Pinpoint the cell where the given text exists, returning its [x, y] midpoint coordinate. 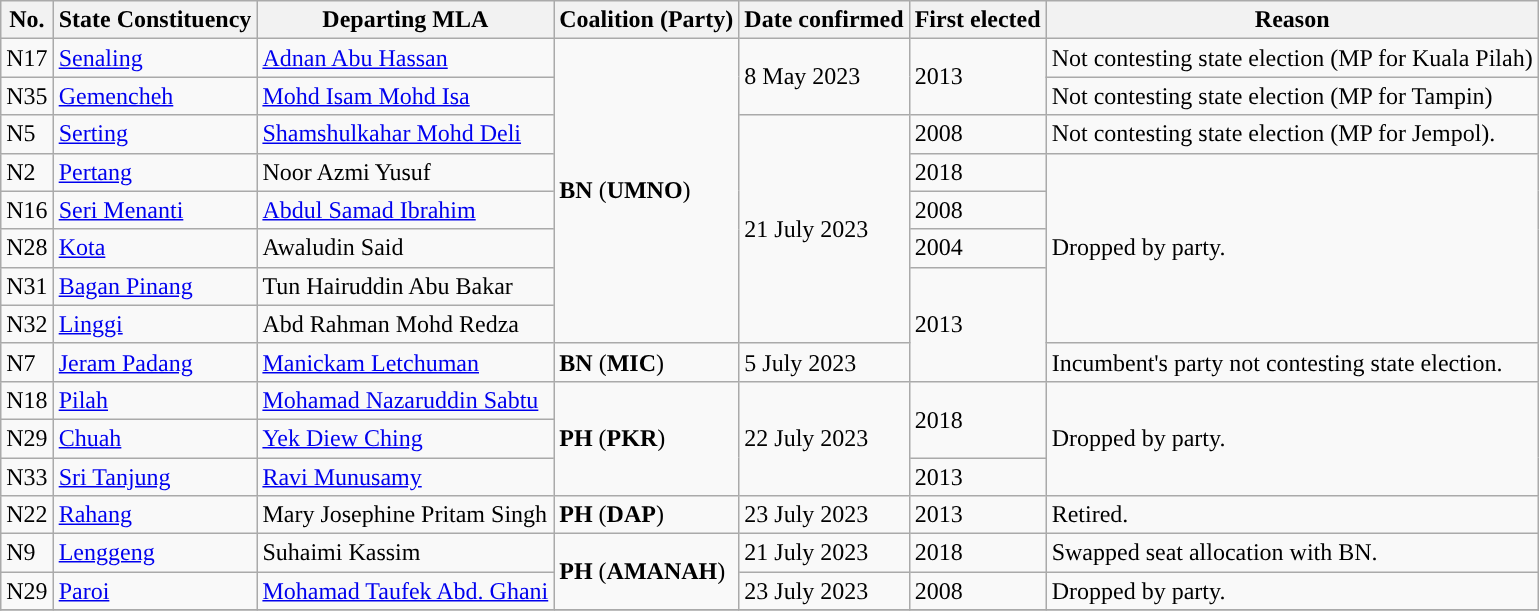
Abdul Samad Ibrahim [406, 210]
N2 [27, 172]
Yek Diew Ching [406, 438]
Bagan Pinang [155, 286]
State Constituency [155, 20]
Swapped seat allocation with BN. [1292, 553]
Lenggeng [155, 553]
BN (UMNO) [646, 191]
Reason [1292, 20]
Chuah [155, 438]
PH (AMANAH) [646, 572]
Rahang [155, 515]
Seri Menanti [155, 210]
Ravi Munusamy [406, 477]
Manickam Letchuman [406, 362]
N31 [27, 286]
Mohd Isam Mohd Isa [406, 96]
First elected [978, 20]
Shamshulkahar Mohd Deli [406, 134]
Senaling [155, 58]
N9 [27, 553]
Mohamad Taufek Abd. Ghani [406, 591]
N35 [27, 96]
Kota [155, 248]
N33 [27, 477]
Coalition (Party) [646, 20]
Mary Josephine Pritam Singh [406, 515]
Linggi [155, 324]
PH (DAP) [646, 515]
N7 [27, 362]
Abd Rahman Mohd Redza [406, 324]
Retired. [1292, 515]
N28 [27, 248]
N18 [27, 400]
PH (PKR) [646, 438]
22 July 2023 [824, 438]
Not contesting state election (MP for Kuala Pilah) [1292, 58]
Tun Hairuddin Abu Bakar [406, 286]
Serting [155, 134]
Pilah [155, 400]
Date confirmed [824, 20]
Suhaimi Kassim [406, 553]
Mohamad Nazaruddin Sabtu [406, 400]
Pertang [155, 172]
N22 [27, 515]
Not contesting state election (MP for Jempol). [1292, 134]
Paroi [155, 591]
N16 [27, 210]
Departing MLA [406, 20]
N17 [27, 58]
Awaludin Said [406, 248]
Adnan Abu Hassan [406, 58]
5 July 2023 [824, 362]
Sri Tanjung [155, 477]
Incumbent's party not contesting state election. [1292, 362]
Noor Azmi Yusuf [406, 172]
N32 [27, 324]
Not contesting state election (MP for Tampin) [1292, 96]
8 May 2023 [824, 77]
BN (MIC) [646, 362]
Gemencheh [155, 96]
Jeram Padang [155, 362]
2004 [978, 248]
N5 [27, 134]
No. [27, 20]
